Search for the cell housing the specified text and yield its (X, Y) center coordinate. 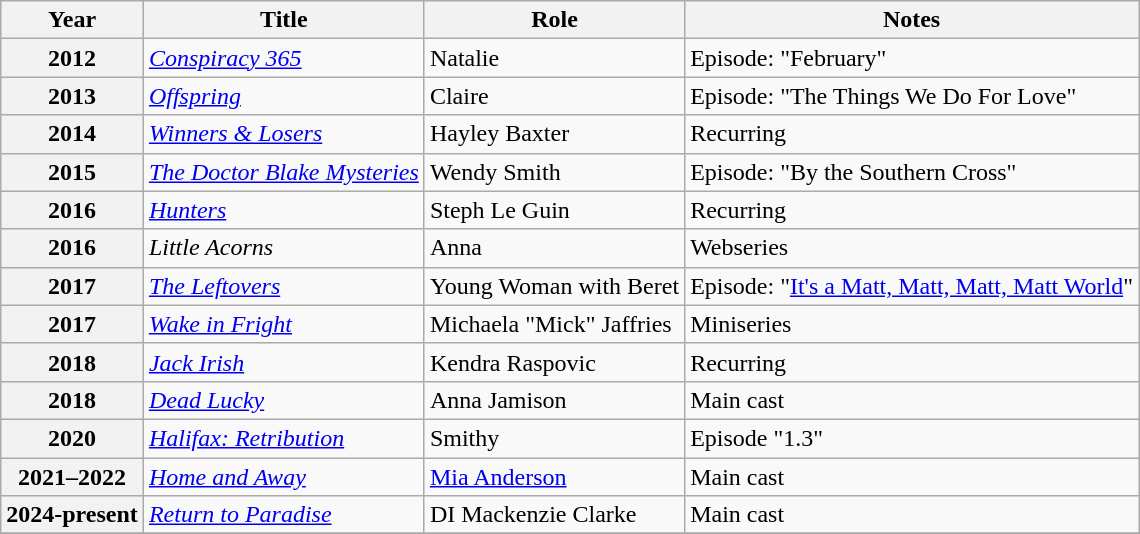
Home and Away (284, 477)
2015 (72, 172)
Mia Anderson (554, 477)
Title (284, 20)
Episode "1.3" (912, 438)
Notes (912, 20)
2012 (72, 58)
Year (72, 20)
DI Mackenzie Clarke (554, 515)
Natalie (554, 58)
Role (554, 20)
Hayley Baxter (554, 134)
Claire (554, 96)
2021–2022 (72, 477)
Episode: "February" (912, 58)
Dead Lucky (284, 400)
Kendra Raspovic (554, 362)
2020 (72, 438)
Episode: "It's a Matt, Matt, Matt, Matt World" (912, 286)
The Doctor Blake Mysteries (284, 172)
Episode: "By the Southern Cross" (912, 172)
Return to Paradise (284, 515)
Winners & Losers (284, 134)
Michaela "Mick" Jaffries (554, 324)
Miniseries (912, 324)
2024-present (72, 515)
Jack Irish (284, 362)
Steph Le Guin (554, 210)
Hunters (284, 210)
Wendy Smith (554, 172)
Smithy (554, 438)
Wake in Fright (284, 324)
Episode: "The Things We Do For Love" (912, 96)
Anna Jamison (554, 400)
2014 (72, 134)
Webseries (912, 248)
Young Woman with Beret (554, 286)
Halifax: Retribution (284, 438)
Little Acorns (284, 248)
Conspiracy 365 (284, 58)
2013 (72, 96)
Offspring (284, 96)
Anna (554, 248)
The Leftovers (284, 286)
